Provide the [X, Y] coordinate of the cell's center where the given text is located.  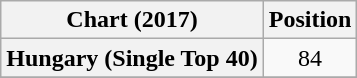
Position [310, 20]
Hungary (Single Top 40) [132, 58]
Chart (2017) [132, 20]
84 [310, 58]
